Return (X, Y) of the center of cell containing provided text 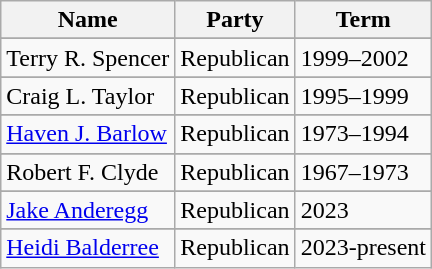
Name (88, 20)
2023-present (363, 248)
1973–1994 (363, 134)
Term (363, 20)
Heidi Balderree (88, 248)
Party (235, 20)
Terry R. Spencer (88, 58)
Haven J. Barlow (88, 134)
1967–1973 (363, 172)
Jake Anderegg (88, 210)
1999–2002 (363, 58)
1995–1999 (363, 96)
Robert F. Clyde (88, 172)
Craig L. Taylor (88, 96)
2023 (363, 210)
